Capture the cell that displays the provided text and extract its (x, y) central coordinate. 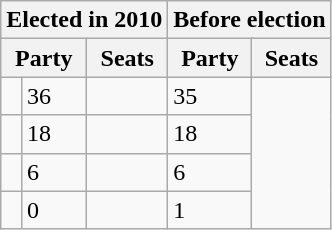
Elected in 2010 (84, 20)
1 (210, 210)
0 (54, 210)
36 (54, 96)
Before election (250, 20)
35 (210, 96)
